For the text-containing cell, return its midpoint in (X, Y) coordinate format. 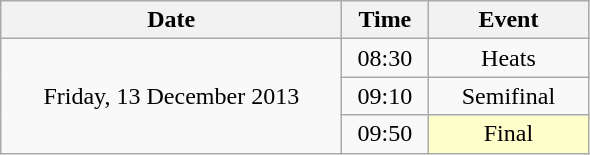
09:10 (385, 96)
Final (508, 134)
Heats (508, 58)
09:50 (385, 134)
Date (172, 20)
Event (508, 20)
08:30 (385, 58)
Friday, 13 December 2013 (172, 96)
Time (385, 20)
Semifinal (508, 96)
